Search for the cell housing the specified text and yield its (x, y) center coordinate. 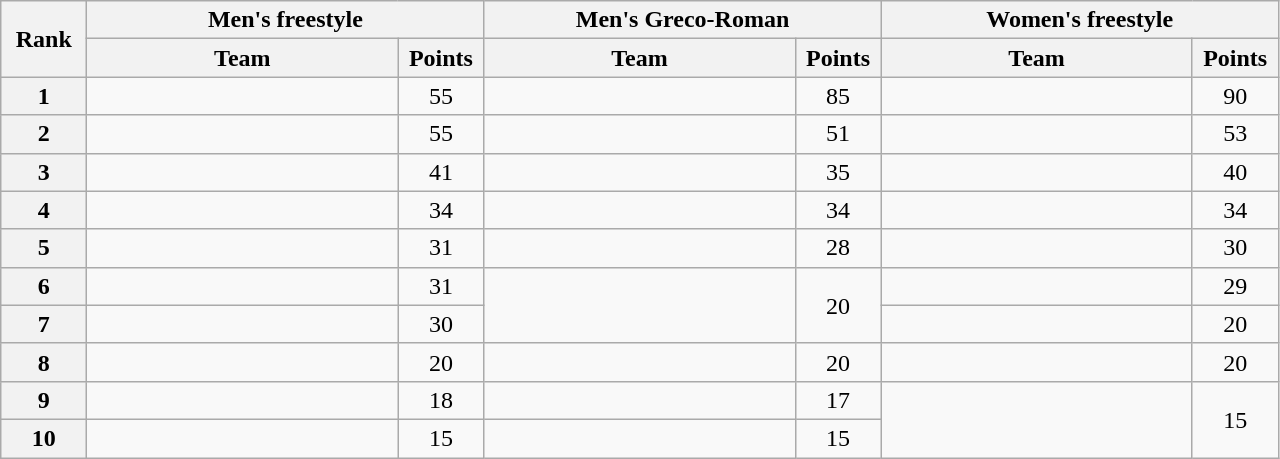
35 (838, 172)
51 (838, 134)
Men's Greco-Roman (682, 20)
28 (838, 248)
9 (44, 400)
2 (44, 134)
85 (838, 96)
7 (44, 324)
6 (44, 286)
Rank (44, 39)
90 (1235, 96)
40 (1235, 172)
Men's freestyle (286, 20)
4 (44, 210)
18 (441, 400)
10 (44, 438)
29 (1235, 286)
5 (44, 248)
17 (838, 400)
3 (44, 172)
Women's freestyle (1080, 20)
41 (441, 172)
8 (44, 362)
53 (1235, 134)
1 (44, 96)
